Determine the (X, Y) coordinate at the center of the cell enclosing the given text.  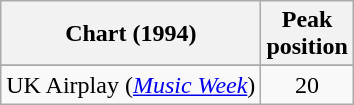
UK Airplay (Music Week) (131, 85)
Chart (1994) (131, 34)
20 (307, 85)
Peakposition (307, 34)
